Pinpoint the cell where the given text exists, returning its [x, y] midpoint coordinate. 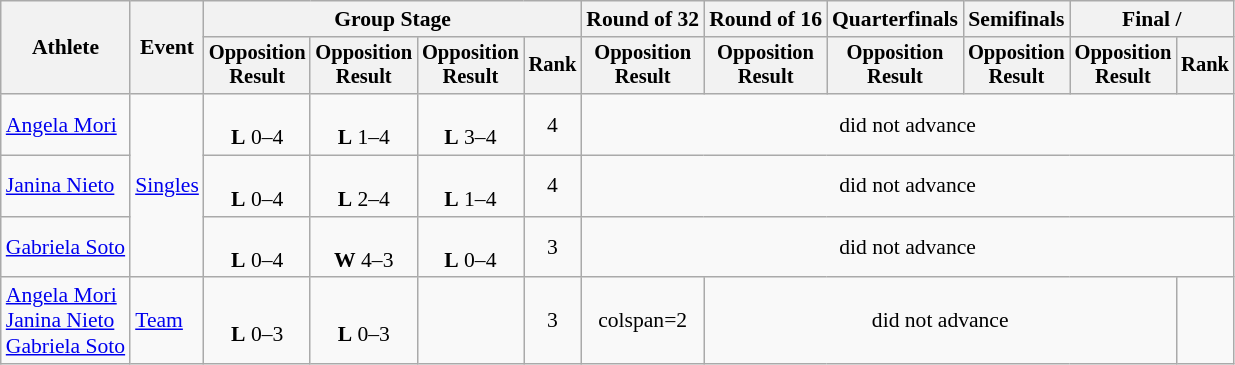
Angela MoriJanina NietoGabriela Soto [66, 322]
Event [167, 48]
colspan=2 [642, 322]
Athlete [66, 48]
Team [167, 322]
W 4–3 [364, 248]
L 3–4 [470, 124]
Angela Mori [66, 124]
Group Stage [392, 19]
Round of 16 [766, 19]
L 2–4 [364, 186]
Final / [1152, 19]
Gabriela Soto [66, 248]
Singles [167, 186]
Quarterfinals [895, 19]
Round of 32 [642, 19]
Semifinals [1016, 19]
Janina Nieto [66, 186]
